Find where the given text appears and provide that cell's center as (X, Y) coordinate. 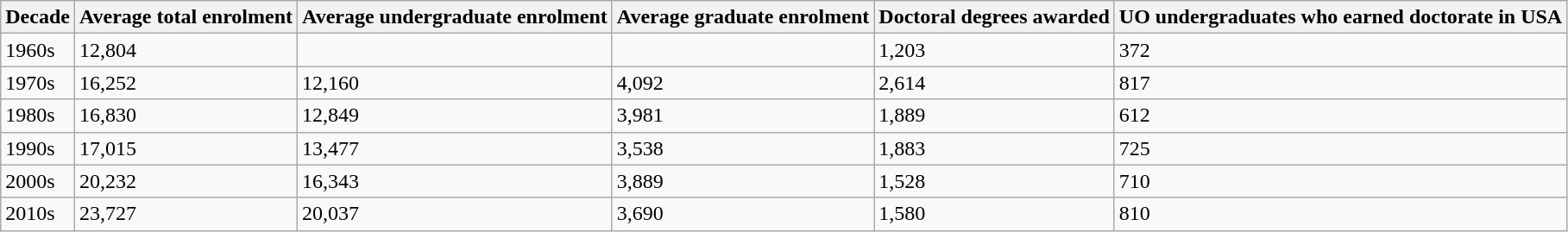
1,889 (994, 116)
Doctoral degrees awarded (994, 17)
710 (1340, 181)
UO undergraduates who earned doctorate in USA (1340, 17)
1,883 (994, 148)
20,232 (186, 181)
4,092 (742, 83)
1990s (38, 148)
372 (1340, 50)
725 (1340, 148)
2010s (38, 214)
3,981 (742, 116)
817 (1340, 83)
1,580 (994, 214)
1,528 (994, 181)
16,252 (186, 83)
Average undergraduate enrolment (456, 17)
1980s (38, 116)
3,889 (742, 181)
23,727 (186, 214)
2000s (38, 181)
3,690 (742, 214)
12,804 (186, 50)
1970s (38, 83)
Decade (38, 17)
2,614 (994, 83)
13,477 (456, 148)
Average total enrolment (186, 17)
1960s (38, 50)
17,015 (186, 148)
20,037 (456, 214)
12,849 (456, 116)
810 (1340, 214)
16,830 (186, 116)
612 (1340, 116)
12,160 (456, 83)
3,538 (742, 148)
Average graduate enrolment (742, 17)
16,343 (456, 181)
1,203 (994, 50)
